Return (X, Y) of the center of cell containing provided text 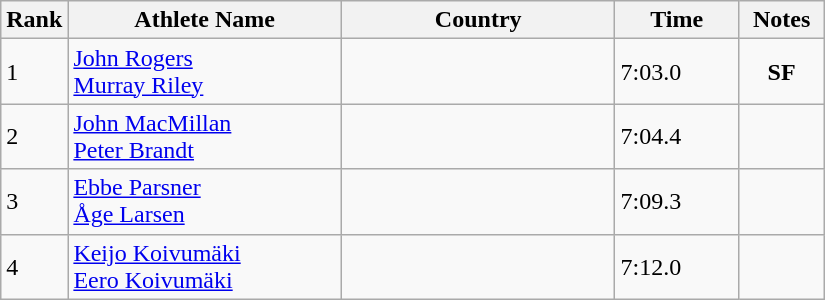
Notes (782, 20)
7:03.0 (677, 72)
Ebbe ParsnerÅge Larsen (205, 202)
7:04.4 (677, 136)
Time (677, 20)
3 (34, 202)
4 (34, 266)
John RogersMurray Riley (205, 72)
7:09.3 (677, 202)
Athlete Name (205, 20)
1 (34, 72)
Country (478, 20)
SF (782, 72)
2 (34, 136)
7:12.0 (677, 266)
Rank (34, 20)
John MacMillanPeter Brandt (205, 136)
Keijo KoivumäkiEero Koivumäki (205, 266)
